Scan for the cell matching the given text and deliver its [x, y] coordinate at center. 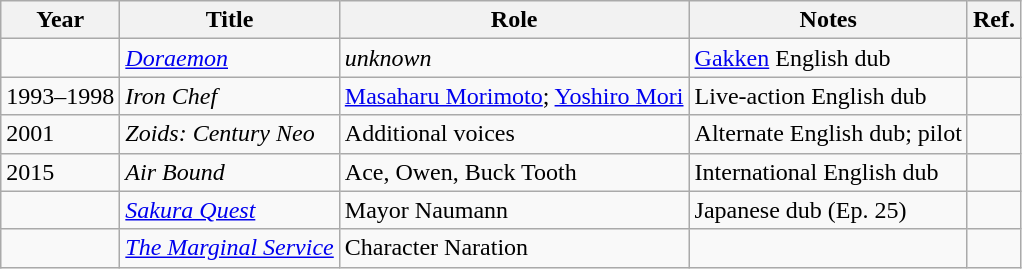
Role [514, 20]
Air Bound [230, 172]
International English dub [828, 172]
Ref. [994, 20]
Title [230, 20]
Live-action English dub [828, 96]
Mayor Naumann [514, 210]
The Marginal Service [230, 248]
Iron Chef [230, 96]
Character Naration [514, 248]
Masaharu Morimoto; Yoshiro Mori [514, 96]
2015 [60, 172]
Gakken English dub [828, 58]
Japanese dub (Ep. 25) [828, 210]
Zoids: Century Neo [230, 134]
Sakura Quest [230, 210]
Ace, Owen, Buck Tooth [514, 172]
Notes [828, 20]
Additional voices [514, 134]
Year [60, 20]
Alternate English dub; pilot [828, 134]
2001 [60, 134]
1993–1998 [60, 96]
Doraemon [230, 58]
unknown [514, 58]
